Capture the cell that displays the provided text and extract its [x, y] central coordinate. 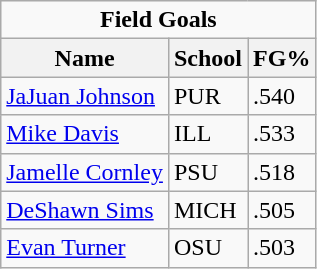
Name [85, 58]
.505 [282, 210]
Jamelle Cornley [85, 172]
MICH [208, 210]
Evan Turner [85, 248]
PUR [208, 96]
Mike Davis [85, 134]
Field Goals [158, 20]
.540 [282, 96]
FG% [282, 58]
OSU [208, 248]
DeShawn Sims [85, 210]
School [208, 58]
.533 [282, 134]
.518 [282, 172]
ILL [208, 134]
.503 [282, 248]
JaJuan Johnson [85, 96]
PSU [208, 172]
